Provide the [x, y] coordinate of the cell's center where the given text is located.  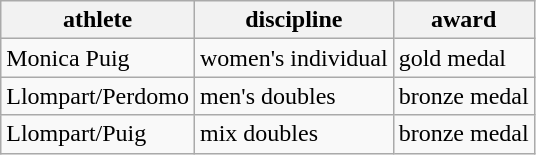
award [464, 20]
women's individual [294, 58]
mix doubles [294, 134]
discipline [294, 20]
men's doubles [294, 96]
athlete [98, 20]
Monica Puig [98, 58]
gold medal [464, 58]
Llompart/Perdomo [98, 96]
Llompart/Puig [98, 134]
